Detect which cell encompasses the target text, then output its (X, Y) center coordinate. 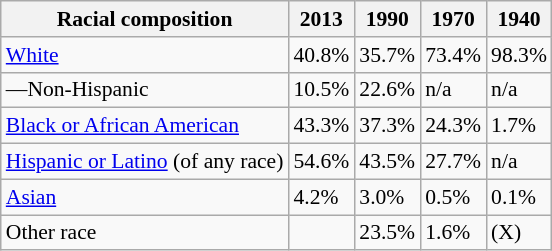
1940 (519, 19)
1990 (387, 19)
Other race (145, 233)
54.6% (321, 162)
3.0% (387, 197)
27.7% (453, 162)
Asian (145, 197)
22.6% (387, 90)
10.5% (321, 90)
40.8% (321, 55)
Racial composition (145, 19)
—Non-Hispanic (145, 90)
35.7% (387, 55)
1970 (453, 19)
24.3% (453, 126)
White (145, 55)
1.7% (519, 126)
4.2% (321, 197)
1.6% (453, 233)
0.5% (453, 197)
Hispanic or Latino (of any race) (145, 162)
(X) (519, 233)
23.5% (387, 233)
43.3% (321, 126)
37.3% (387, 126)
98.3% (519, 55)
Black or African American (145, 126)
43.5% (387, 162)
2013 (321, 19)
73.4% (453, 55)
0.1% (519, 197)
